Return the [x, y] coordinate for the center point of the cell that contains the specified text.  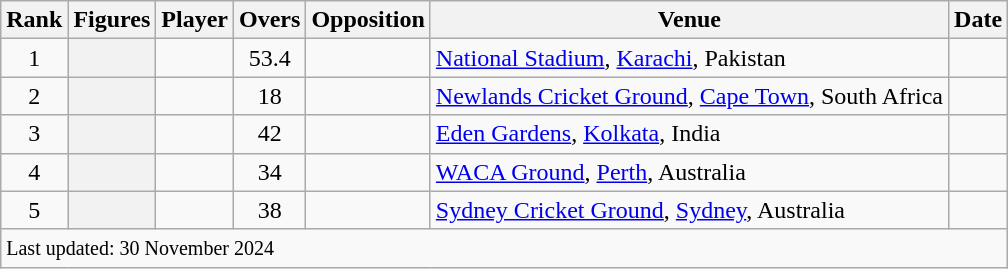
5 [34, 210]
Overs [270, 20]
Newlands Cricket Ground, Cape Town, South Africa [689, 96]
Last updated: 30 November 2024 [504, 248]
Date [978, 20]
18 [270, 96]
34 [270, 172]
Player [195, 20]
Venue [689, 20]
WACA Ground, Perth, Australia [689, 172]
Figures [112, 20]
2 [34, 96]
Sydney Cricket Ground, Sydney, Australia [689, 210]
38 [270, 210]
Rank [34, 20]
53.4 [270, 58]
3 [34, 134]
1 [34, 58]
Eden Gardens, Kolkata, India [689, 134]
4 [34, 172]
42 [270, 134]
Opposition [368, 20]
National Stadium, Karachi, Pakistan [689, 58]
